Extract the [x, y] coordinate from the center of the cell holding the provided text.  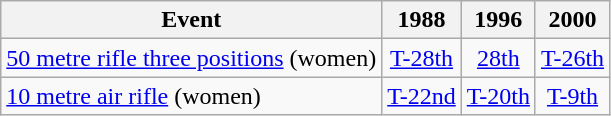
1988 [422, 20]
10 metre air rifle (women) [192, 96]
2000 [572, 20]
T-20th [498, 96]
50 metre rifle three positions (women) [192, 58]
T-26th [572, 58]
Event [192, 20]
T-22nd [422, 96]
T-9th [572, 96]
T-28th [422, 58]
1996 [498, 20]
28th [498, 58]
